Capture the cell that displays the provided text and extract its [X, Y] central coordinate. 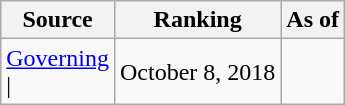
As of [313, 20]
Source [58, 20]
October 8, 2018 [197, 72]
Governing| [58, 72]
Ranking [197, 20]
